Extract the (X, Y) coordinate from the center of the cell holding the provided text.  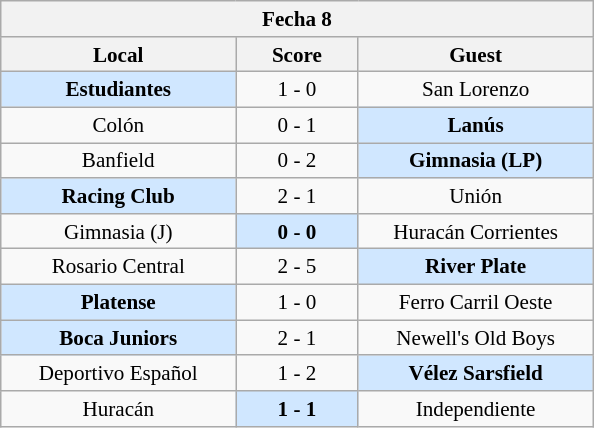
Huracán (118, 408)
0 - 0 (297, 230)
Racing Club (118, 196)
Unión (476, 196)
1 - 1 (297, 408)
Huracán Corrientes (476, 230)
2 - 5 (297, 266)
0 - 2 (297, 160)
Banfield (118, 160)
1 - 2 (297, 372)
Local (118, 54)
Score (297, 54)
Lanús (476, 124)
Fecha 8 (297, 18)
Deportivo Español (118, 372)
Newell's Old Boys (476, 338)
Boca Juniors (118, 338)
Estudiantes (118, 90)
Colón (118, 124)
Vélez Sarsfield (476, 372)
San Lorenzo (476, 90)
Rosario Central (118, 266)
River Plate (476, 266)
Guest (476, 54)
Platense (118, 302)
0 - 1 (297, 124)
Gimnasia (J) (118, 230)
Independiente (476, 408)
Ferro Carril Oeste (476, 302)
Gimnasia (LP) (476, 160)
